Output the [X, Y] coordinate of the center of the cell containing the given text.  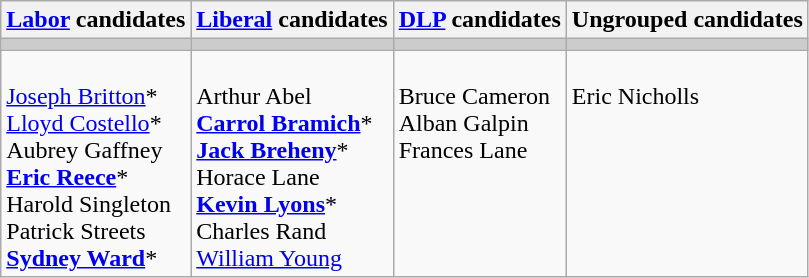
Eric Nicholls [687, 164]
Bruce Cameron Alban Galpin Frances Lane [480, 164]
Liberal candidates [292, 20]
Labor candidates [96, 20]
DLP candidates [480, 20]
Arthur Abel Carrol Bramich* Jack Breheny* Horace Lane Kevin Lyons* Charles Rand William Young [292, 164]
Ungrouped candidates [687, 20]
Joseph Britton* Lloyd Costello* Aubrey Gaffney Eric Reece* Harold Singleton Patrick Streets Sydney Ward* [96, 164]
